Pinpoint the cell where the given text exists, returning its (x, y) midpoint coordinate. 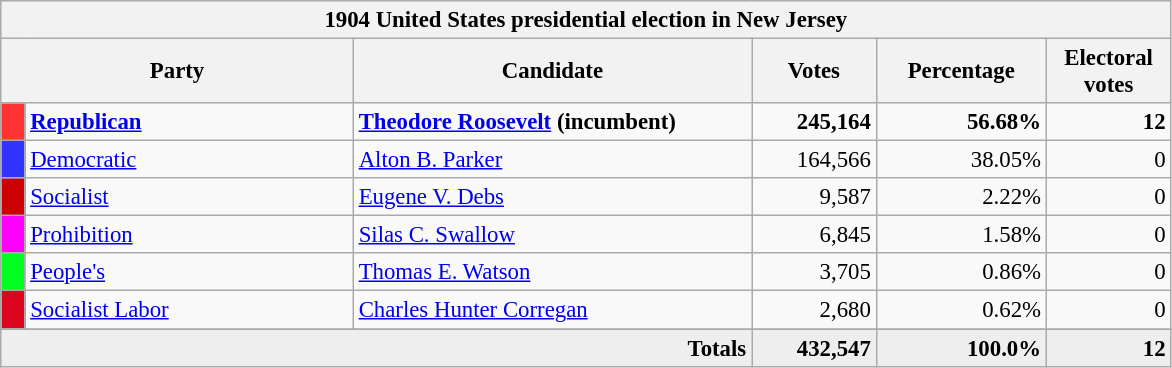
0.62% (961, 310)
164,566 (814, 160)
Party (178, 72)
1904 United States presidential election in New Jersey (586, 20)
100.0% (961, 348)
3,705 (814, 273)
Democratic (189, 160)
Socialist Labor (189, 310)
2,680 (814, 310)
Percentage (961, 72)
Socialist (189, 197)
Totals (376, 348)
245,164 (814, 122)
Eugene V. Debs (552, 197)
56.68% (961, 122)
Theodore Roosevelt (incumbent) (552, 122)
432,547 (814, 348)
People's (189, 273)
Votes (814, 72)
Thomas E. Watson (552, 273)
0.86% (961, 273)
2.22% (961, 197)
Electoral votes (1108, 72)
9,587 (814, 197)
Candidate (552, 72)
Silas C. Swallow (552, 235)
6,845 (814, 235)
Republican (189, 122)
Charles Hunter Corregan (552, 310)
Alton B. Parker (552, 160)
1.58% (961, 235)
Prohibition (189, 235)
38.05% (961, 160)
